Pinpoint the cell where the given text exists, returning its [x, y] midpoint coordinate. 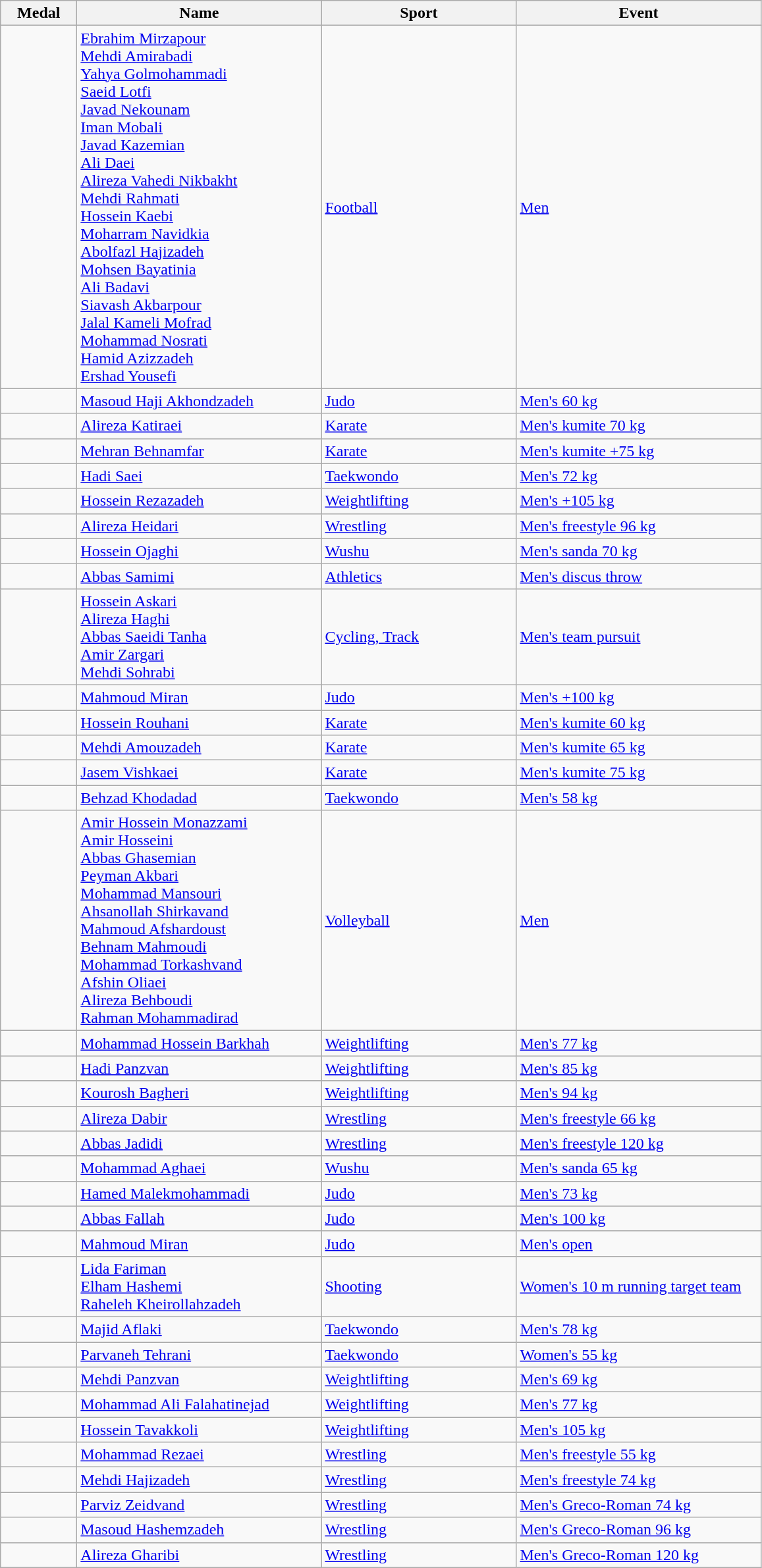
Men's kumite 75 kg [639, 773]
Alireza Gharibi [199, 1555]
Mehdi Amouzadeh [199, 748]
Masoud Hashemzadeh [199, 1530]
Parvaneh Tehrani [199, 1354]
Men's 85 kg [639, 1068]
Men's freestyle 66 kg [639, 1118]
Men's 94 kg [639, 1093]
Men's +105 kg [639, 501]
Men's team pursuit [639, 637]
Mohammad Rezaei [199, 1455]
Alireza Dabir [199, 1118]
Hadi Saei [199, 476]
Men's Greco-Roman 96 kg [639, 1530]
Men's 69 kg [639, 1380]
Women's 55 kg [639, 1354]
Men's freestyle 55 kg [639, 1455]
Men's kumite +75 kg [639, 451]
Masoud Haji Akhondzadeh [199, 401]
Men's 60 kg [639, 401]
Men's sanda 70 kg [639, 551]
Women's 10 m running target team [639, 1286]
Lida FarimanElham HashemiRaheleh Kheirollahzadeh [199, 1286]
Men's Greco-Roman 74 kg [639, 1505]
Majid Aflaki [199, 1329]
Sport [419, 13]
Jasem Vishkaei [199, 773]
Men's 100 kg [639, 1218]
Men's freestyle 74 kg [639, 1480]
Football [419, 207]
Hossein Rezazadeh [199, 501]
Abbas Samimi [199, 576]
Hamed Malekmohammadi [199, 1193]
Hossein Rouhani [199, 722]
Shooting [419, 1286]
Men's kumite 70 kg [639, 426]
Mohammad Hossein Barkhah [199, 1043]
Mohammad Aghaei [199, 1168]
Men's freestyle 96 kg [639, 526]
Men's 105 kg [639, 1430]
Men's discus throw [639, 576]
Abbas Jadidi [199, 1143]
Hossein AskariAlireza HaghiAbbas Saeidi TanhaAmir ZargariMehdi Sohrabi [199, 637]
Men's +100 kg [639, 697]
Kourosh Bagheri [199, 1093]
Men's Greco-Roman 120 kg [639, 1555]
Men's open [639, 1243]
Event [639, 13]
Volleyball [419, 920]
Name [199, 13]
Alireza Katiraei [199, 426]
Athletics [419, 576]
Men's 73 kg [639, 1193]
Parviz Zeidvand [199, 1505]
Mohammad Ali Falahatinejad [199, 1405]
Hadi Panzvan [199, 1068]
Men's 58 kg [639, 798]
Mehdi Panzvan [199, 1380]
Hossein Ojaghi [199, 551]
Hossein Tavakkoli [199, 1430]
Men's kumite 60 kg [639, 722]
Men's kumite 65 kg [639, 748]
Medal [39, 13]
Abbas Fallah [199, 1218]
Behzad Khodadad [199, 798]
Mehran Behnamfar [199, 451]
Men's 78 kg [639, 1329]
Men's freestyle 120 kg [639, 1143]
Men's sanda 65 kg [639, 1168]
Men's 72 kg [639, 476]
Cycling, Track [419, 637]
Mehdi Hajizadeh [199, 1480]
Alireza Heidari [199, 526]
